Pinpoint the cell where the given text exists, returning its [x, y] midpoint coordinate. 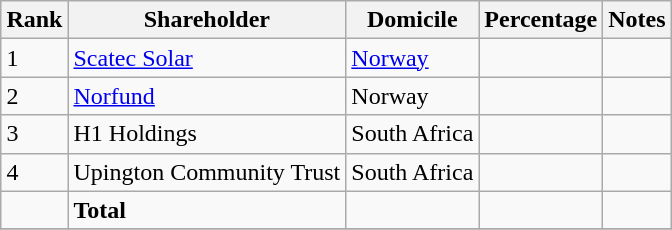
1 [34, 58]
Scatec Solar [207, 58]
Norfund [207, 96]
Rank [34, 20]
Shareholder [207, 20]
3 [34, 134]
Total [207, 210]
Upington Community Trust [207, 172]
2 [34, 96]
4 [34, 172]
H1 Holdings [207, 134]
Notes [637, 20]
Percentage [541, 20]
Domicile [412, 20]
